Determine the (x, y) coordinate at the center of the cell enclosing the given text.  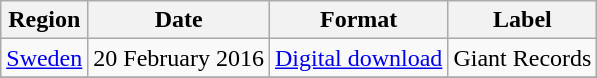
Label (522, 20)
Format (359, 20)
Giant Records (522, 58)
Region (44, 20)
Digital download (359, 58)
20 February 2016 (179, 58)
Sweden (44, 58)
Date (179, 20)
